Return [X, Y] of the center of cell containing provided text 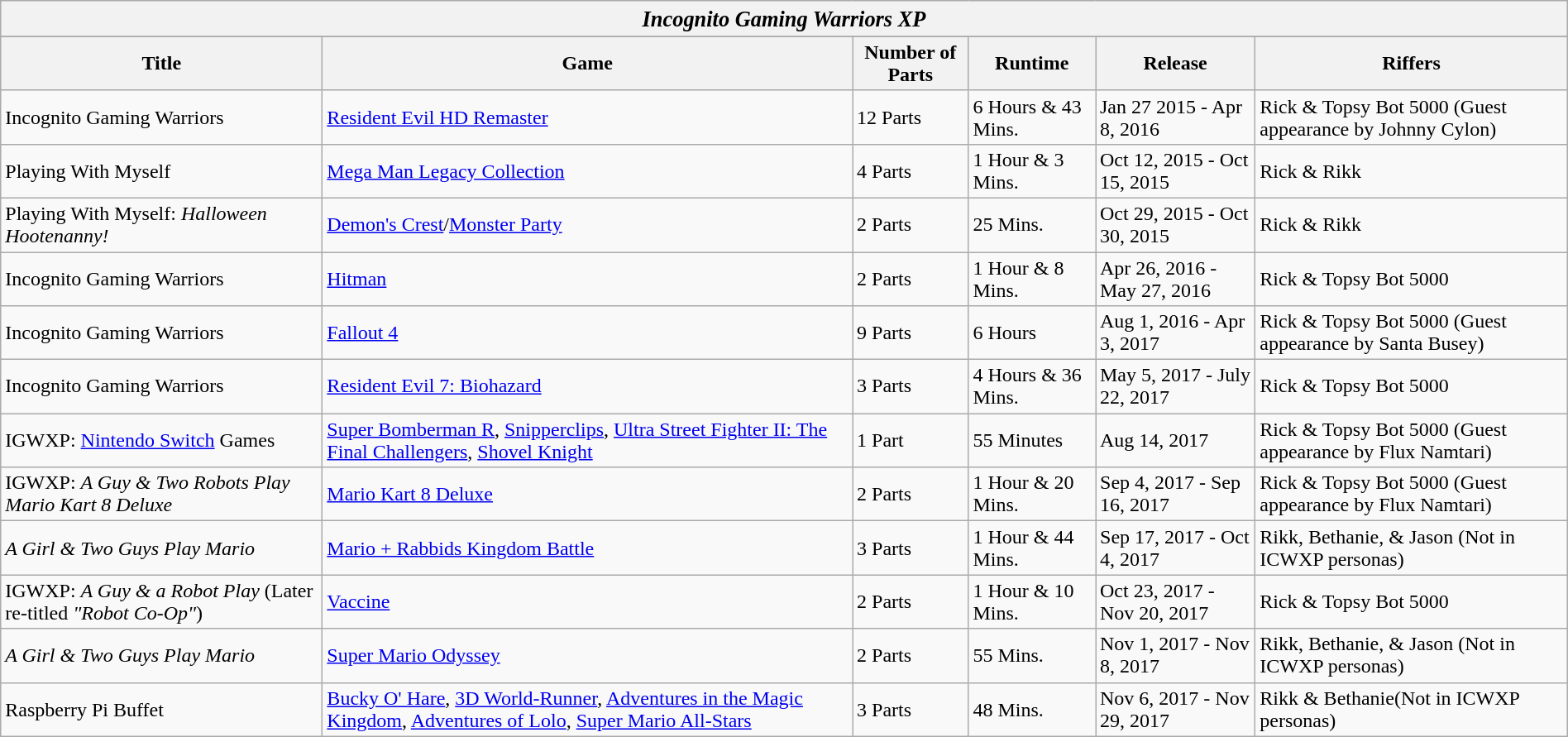
12 Parts [910, 117]
6 Hours & 43 Mins. [1032, 117]
Rikk & Bethanie(Not in ICWXP personas) [1412, 710]
Jan 27 2015 - Apr 8, 2016 [1174, 117]
Super Mario Odyssey [587, 655]
Aug 14, 2017 [1174, 440]
Mega Man Legacy Collection [587, 170]
1 Part [910, 440]
Raspberry Pi Buffet [162, 710]
Apr 26, 2016 - May 27, 2016 [1174, 280]
1 Hour & 44 Mins. [1032, 548]
4 Parts [910, 170]
55 Minutes [1032, 440]
1 Hour & 8 Mins. [1032, 280]
Riffers [1412, 63]
Super Bomberman R, Snipperclips, Ultra Street Fighter II: The Final Challengers, Shovel Knight [587, 440]
55 Mins. [1032, 655]
IGWXP: A Guy & Two Robots Play Mario Kart 8 Deluxe [162, 495]
Oct 12, 2015 - Oct 15, 2015 [1174, 170]
Bucky O' Hare, 3D World-Runner, Adventures in the Magic Kingdom, Adventures of Lolo, Super Mario All-Stars [587, 710]
Nov 6, 2017 - Nov 29, 2017 [1174, 710]
Hitman [587, 280]
IGWXP: Nintendo Switch Games [162, 440]
Runtime [1032, 63]
Fallout 4 [587, 333]
May 5, 2017 - July 22, 2017 [1174, 387]
Demon's Crest/Monster Party [587, 225]
Incognito Gaming Warriors XP [784, 19]
Nov 1, 2017 - Nov 8, 2017 [1174, 655]
25 Mins. [1032, 225]
Number of Parts [910, 63]
Rick & Topsy Bot 5000 (Guest appearance by Santa Busey) [1412, 333]
4 Hours & 36 Mins. [1032, 387]
Resident Evil HD Remaster [587, 117]
1 Hour & 3 Mins. [1032, 170]
Oct 23, 2017 - Nov 20, 2017 [1174, 602]
Release [1174, 63]
Vaccine [587, 602]
Playing With Myself: Halloween Hootenanny! [162, 225]
Title [162, 63]
Resident Evil 7: Biohazard [587, 387]
Sep 4, 2017 - Sep 16, 2017 [1174, 495]
1 Hour & 20 Mins. [1032, 495]
Sep 17, 2017 - Oct 4, 2017 [1174, 548]
1 Hour & 10 Mins. [1032, 602]
Mario Kart 8 Deluxe [587, 495]
9 Parts [910, 333]
6 Hours [1032, 333]
Oct 29, 2015 - Oct 30, 2015 [1174, 225]
Rick & Topsy Bot 5000 (Guest appearance by Johnny Cylon) [1412, 117]
IGWXP: A Guy & a Robot Play (Later re-titled "Robot Co-Op") [162, 602]
Game [587, 63]
48 Mins. [1032, 710]
Mario + Rabbids Kingdom Battle [587, 548]
Playing With Myself [162, 170]
Aug 1, 2016 - Apr 3, 2017 [1174, 333]
